Detect which cell encompasses the target text, then output its [x, y] center coordinate. 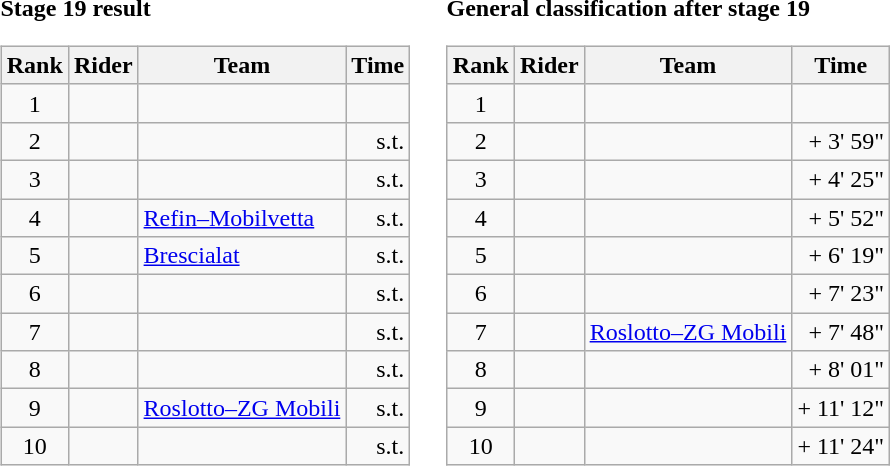
Brescialat [242, 256]
+ 6' 19" [841, 256]
+ 5' 52" [841, 217]
+ 3' 59" [841, 141]
+ 7' 48" [841, 332]
+ 7' 23" [841, 294]
Refin–Mobilvetta [242, 217]
+ 8' 01" [841, 370]
+ 11' 12" [841, 408]
+ 4' 25" [841, 179]
+ 11' 24" [841, 446]
